Search for the cell housing the specified text and yield its [X, Y] center coordinate. 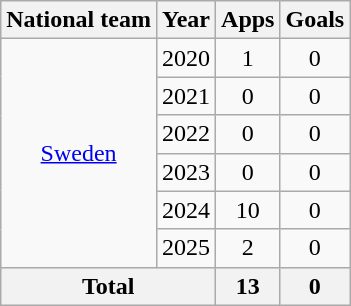
10 [248, 210]
Goals [315, 20]
Apps [248, 20]
2021 [186, 96]
1 [248, 58]
Year [186, 20]
National team [79, 20]
2024 [186, 210]
Total [108, 286]
2023 [186, 172]
2020 [186, 58]
2022 [186, 134]
2 [248, 248]
13 [248, 286]
2025 [186, 248]
Sweden [79, 153]
